Output the [X, Y] coordinate of the center of the cell containing the given text.  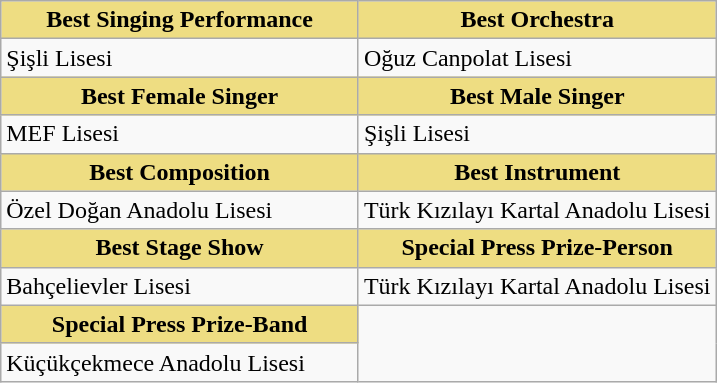
Best Orchestra [537, 20]
Best Female Singer [180, 96]
Special Press Prize-Person [537, 248]
Best Instrument [537, 172]
MEF Lisesi [180, 134]
Best Singing Performance [180, 20]
Bahçelievler Lisesi [180, 286]
Special Press Prize-Band [180, 324]
Özel Doğan Anadolu Lisesi [180, 210]
Best Composition [180, 172]
Oğuz Canpolat Lisesi [537, 58]
Best Male Singer [537, 96]
Küçükçekmece Anadolu Lisesi [180, 362]
Best Stage Show [180, 248]
